Output the (X, Y) coordinate of the center of the cell containing the given text.  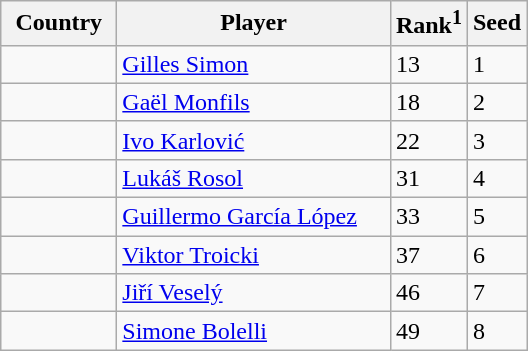
37 (428, 255)
5 (496, 217)
33 (428, 217)
13 (428, 64)
Guillermo García López (254, 217)
Gaël Monfils (254, 102)
3 (496, 140)
Lukáš Rosol (254, 178)
Player (254, 24)
8 (496, 331)
22 (428, 140)
6 (496, 255)
7 (496, 293)
46 (428, 293)
Jiří Veselý (254, 293)
Rank1 (428, 24)
Country (59, 24)
Ivo Karlović (254, 140)
31 (428, 178)
2 (496, 102)
Simone Bolelli (254, 331)
49 (428, 331)
1 (496, 64)
Gilles Simon (254, 64)
Seed (496, 24)
4 (496, 178)
Viktor Troicki (254, 255)
18 (428, 102)
